Search for the cell housing the specified text and yield its [X, Y] center coordinate. 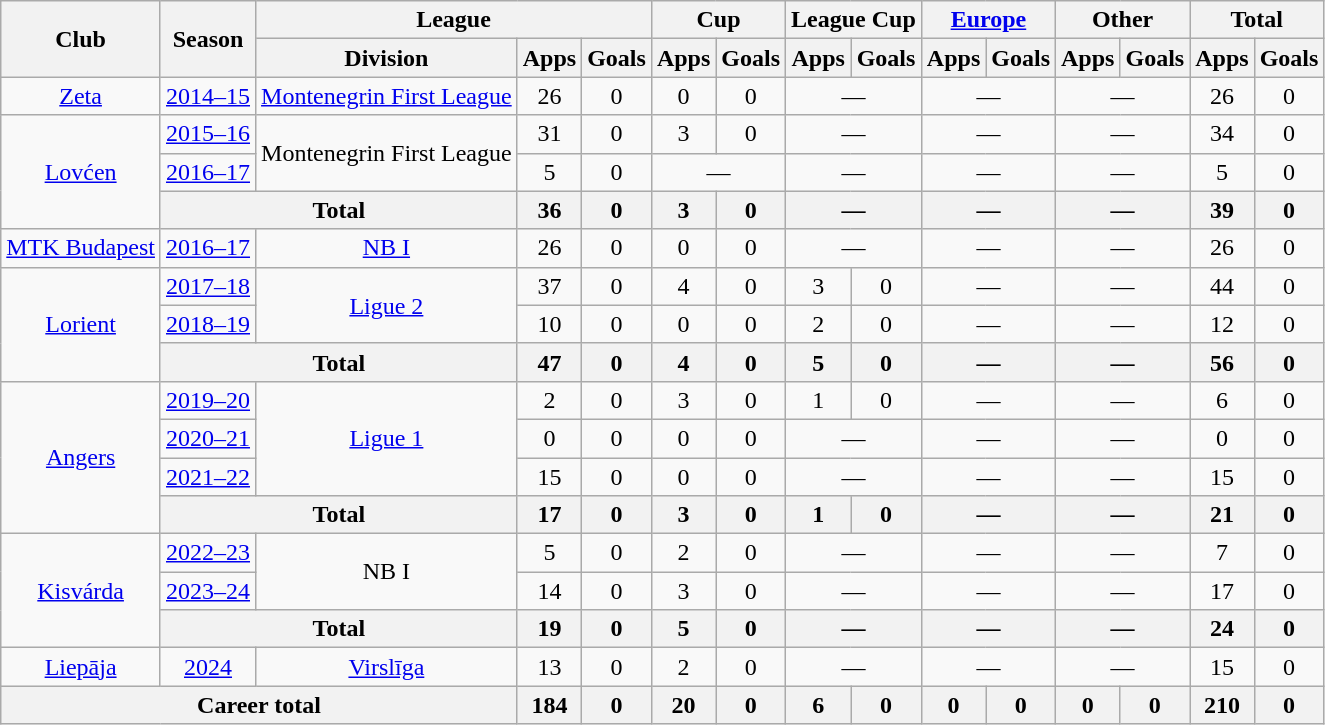
Virslīga [387, 667]
10 [549, 324]
Lorient [81, 324]
Season [208, 39]
Zeta [81, 96]
2015–16 [208, 134]
Liepāja [81, 667]
36 [549, 210]
39 [1222, 210]
19 [549, 629]
13 [549, 667]
184 [549, 705]
210 [1222, 705]
Division [387, 58]
2022–23 [208, 553]
20 [683, 705]
2017–18 [208, 286]
Angers [81, 457]
44 [1222, 286]
2014–15 [208, 96]
Lovćen [81, 172]
2018–19 [208, 324]
2024 [208, 667]
Ligue 2 [387, 305]
2020–21 [208, 438]
2023–24 [208, 591]
21 [1222, 515]
34 [1222, 134]
37 [549, 286]
League Cup [854, 20]
Club [81, 39]
47 [549, 362]
12 [1222, 324]
Career total [259, 705]
2019–20 [208, 400]
League [454, 20]
14 [549, 591]
Cup [718, 20]
MTK Budapest [81, 248]
Ligue 1 [387, 438]
31 [549, 134]
2021–22 [208, 477]
Kisvárda [81, 591]
7 [1222, 553]
56 [1222, 362]
Other [1123, 20]
Europe [988, 20]
24 [1222, 629]
